Determine the [x, y] coordinate at the center of the cell enclosing the given text.  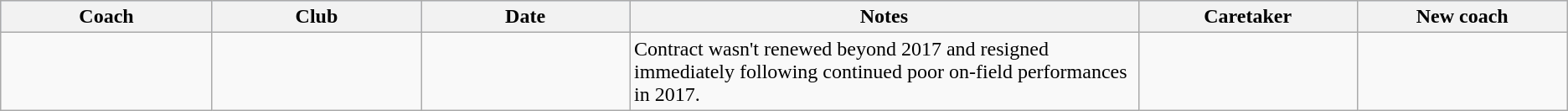
Contract wasn't renewed beyond 2017 and resigned immediately following continued poor on-field performances in 2017. [885, 71]
Date [526, 17]
Club [317, 17]
Caretaker [1248, 17]
Notes [885, 17]
New coach [1462, 17]
Coach [106, 17]
